Return (x, y) of the center of cell containing provided text 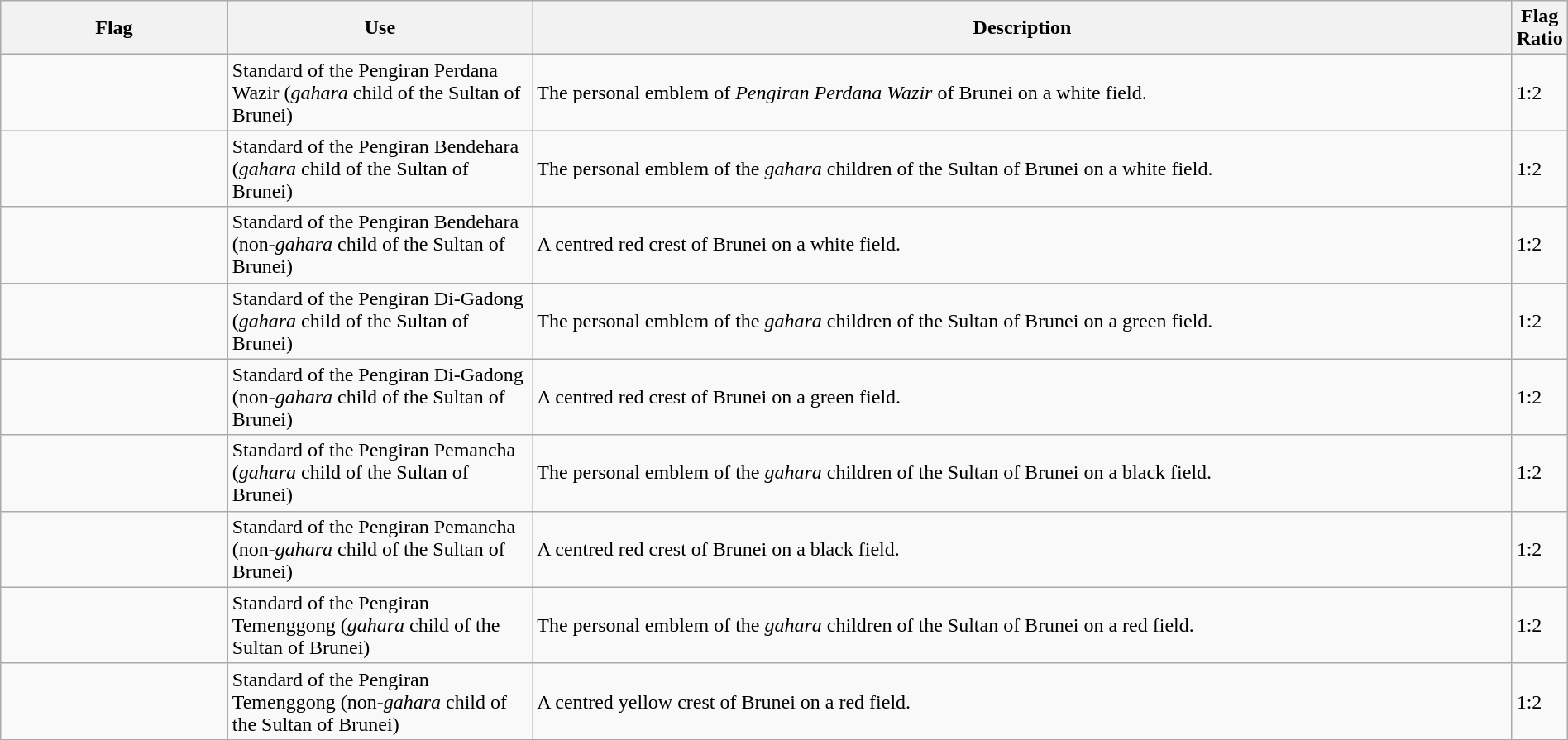
A centred red crest of Brunei on a white field. (1022, 245)
Standard of the Pengiran Temenggong (non-gahara child of the Sultan of Brunei) (380, 701)
A centred red crest of Brunei on a green field. (1022, 397)
Flag (114, 28)
Description (1022, 28)
A centred red crest of Brunei on a black field. (1022, 549)
The personal emblem of the gahara children of the Sultan of Brunei on a green field. (1022, 321)
Use (380, 28)
Standard of the Pengiran Temenggong (gahara child of the Sultan of Brunei) (380, 625)
A centred yellow crest of Brunei on a red field. (1022, 701)
The personal emblem of Pengiran Perdana Wazir of Brunei on a white field. (1022, 93)
Standard of the Pengiran Pemancha (non-gahara child of the Sultan of Brunei) (380, 549)
Standard of the Pengiran Bendehara (gahara child of the Sultan of Brunei) (380, 169)
Standard of the Pengiran Di-Gadong (gahara child of the Sultan of Brunei) (380, 321)
Standard of the Pengiran Di-Gadong (non-gahara child of the Sultan of Brunei) (380, 397)
The personal emblem of the gahara children of the Sultan of Brunei on a white field. (1022, 169)
The personal emblem of the gahara children of the Sultan of Brunei on a red field. (1022, 625)
Standard of the Pengiran Perdana Wazir (gahara child of the Sultan of Brunei) (380, 93)
Standard of the Pengiran Bendehara (non-gahara child of the Sultan of Brunei) (380, 245)
The personal emblem of the gahara children of the Sultan of Brunei on a black field. (1022, 473)
Flag Ratio (1540, 28)
Standard of the Pengiran Pemancha (gahara child of the Sultan of Brunei) (380, 473)
